Pinpoint the cell where the given text exists, returning its (x, y) midpoint coordinate. 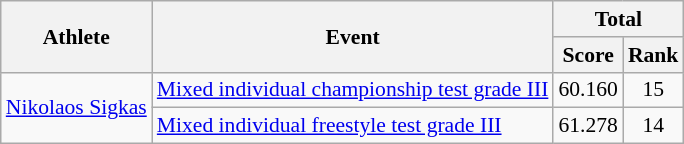
15 (654, 90)
61.278 (588, 126)
14 (654, 126)
60.160 (588, 90)
Event (353, 36)
Total (618, 19)
Rank (654, 55)
Score (588, 55)
Nikolaos Sigkas (76, 108)
Mixed individual freestyle test grade III (353, 126)
Athlete (76, 36)
Mixed individual championship test grade III (353, 90)
